Scan for the cell matching the given text and deliver its (X, Y) coordinate at center. 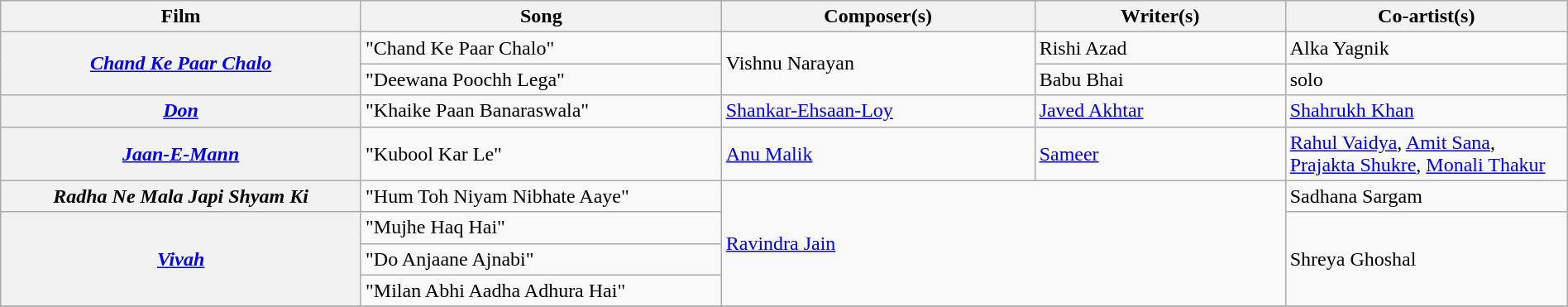
"Mujhe Haq Hai" (541, 228)
Radha Ne Mala Japi Shyam Ki (181, 196)
Rahul Vaidya, Amit Sana, Prajakta Shukre, Monali Thakur (1426, 154)
Co-artist(s) (1426, 17)
Jaan-E-Mann (181, 154)
Film (181, 17)
Babu Bhai (1159, 79)
Vivah (181, 259)
Don (181, 111)
"Do Anjaane Ajnabi" (541, 259)
solo (1426, 79)
"Kubool Kar Le" (541, 154)
"Chand Ke Paar Chalo" (541, 48)
Anu Malik (878, 154)
Alka Yagnik (1426, 48)
"Deewana Poochh Lega" (541, 79)
Composer(s) (878, 17)
Rishi Azad (1159, 48)
Sadhana Sargam (1426, 196)
Chand Ke Paar Chalo (181, 64)
Sameer (1159, 154)
Shahrukh Khan (1426, 111)
"Hum Toh Niyam Nibhate Aaye" (541, 196)
Ravindra Jain (1003, 243)
"Khaike Paan Banaraswala" (541, 111)
Shreya Ghoshal (1426, 259)
Javed Akhtar (1159, 111)
Writer(s) (1159, 17)
Vishnu Narayan (878, 64)
Song (541, 17)
"Milan Abhi Aadha Adhura Hai" (541, 290)
Shankar-Ehsaan-Loy (878, 111)
